Identify which cell holds the provided text, then report its (X, Y) central coordinate. 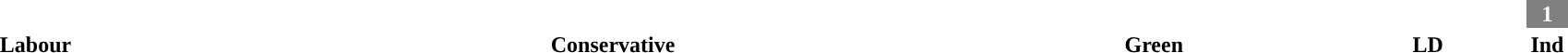
15 (613, 14)
1 (1547, 14)
2 (1428, 14)
5 (1154, 14)
